Detect which cell encompasses the target text, then output its [x, y] center coordinate. 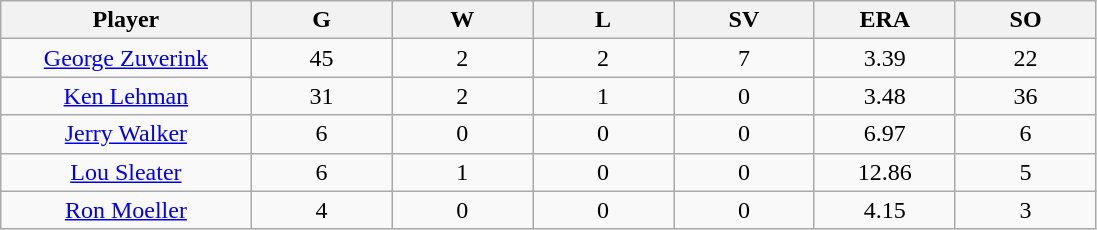
3.48 [884, 96]
31 [322, 96]
Ron Moeller [126, 210]
5 [1026, 172]
4 [322, 210]
Lou Sleater [126, 172]
L [604, 20]
12.86 [884, 172]
3 [1026, 210]
4.15 [884, 210]
G [322, 20]
George Zuverink [126, 58]
3.39 [884, 58]
36 [1026, 96]
SV [744, 20]
SO [1026, 20]
W [462, 20]
7 [744, 58]
Ken Lehman [126, 96]
Jerry Walker [126, 134]
ERA [884, 20]
22 [1026, 58]
45 [322, 58]
Player [126, 20]
6.97 [884, 134]
